Output the [X, Y] coordinate of the center of the cell containing the given text.  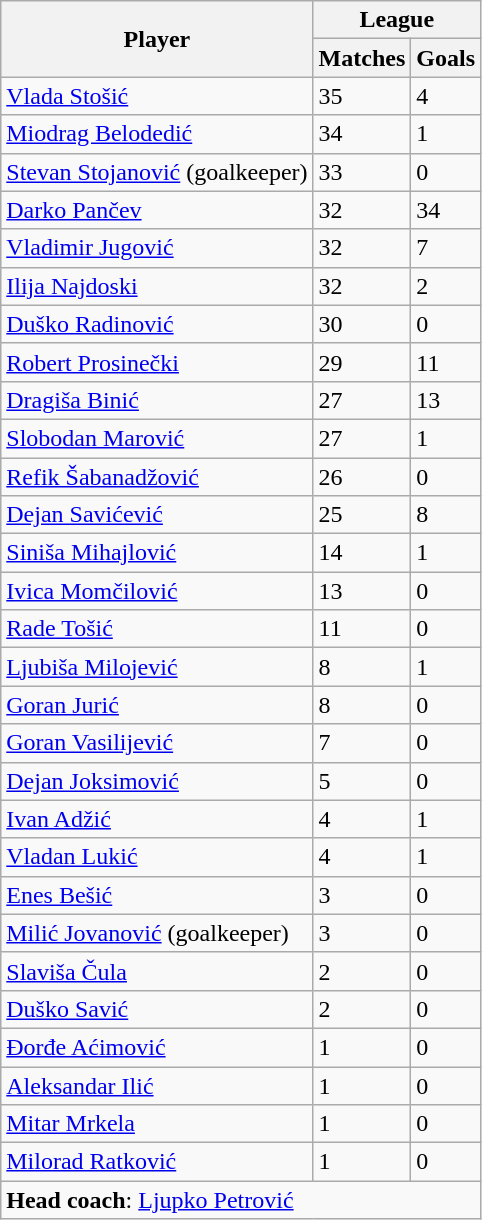
Robert Prosinečki [157, 362]
Goals [446, 58]
Enes Bešić [157, 895]
Matches [362, 58]
Milorad Ratković [157, 1162]
Refik Šabanadžović [157, 477]
29 [362, 362]
Slaviša Čula [157, 971]
5 [362, 781]
Duško Radinović [157, 324]
Dragiša Binić [157, 400]
Head coach: Ljupko Petrović [241, 1200]
Dejan Joksimović [157, 781]
Vladimir Jugović [157, 248]
Dejan Savićević [157, 515]
Đorđe Aćimović [157, 1047]
League [396, 20]
25 [362, 515]
26 [362, 477]
Ivan Adžić [157, 819]
33 [362, 172]
Duško Savić [157, 1009]
30 [362, 324]
Mitar Mrkela [157, 1124]
Darko Pančev [157, 210]
Ljubiša Milojević [157, 667]
Ivica Momčilović [157, 591]
Goran Jurić [157, 705]
Miodrag Belodedić [157, 134]
35 [362, 96]
Vlada Stošić [157, 96]
Ilija Najdoski [157, 286]
Milić Jovanović (goalkeeper) [157, 933]
Vladan Lukić [157, 857]
Player [157, 39]
14 [362, 553]
Stevan Stojanović (goalkeeper) [157, 172]
Goran Vasilijević [157, 743]
Siniša Mihajlović [157, 553]
Aleksandar Ilić [157, 1085]
Slobodan Marović [157, 438]
Rade Tošić [157, 629]
